Scan for the cell matching the given text and deliver its (x, y) coordinate at center. 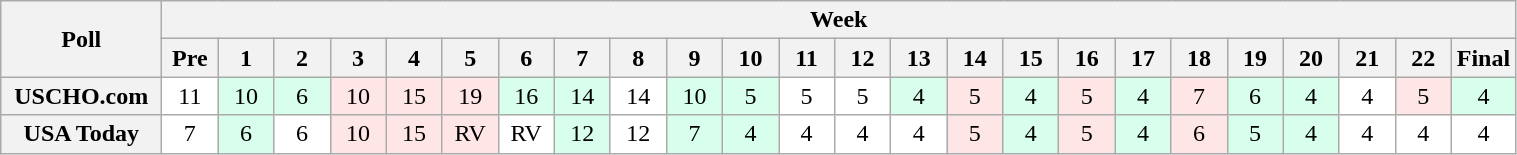
8 (638, 58)
2 (302, 58)
18 (1199, 58)
1 (246, 58)
Poll (82, 39)
Final (1483, 58)
21 (1367, 58)
Week (839, 20)
USCHO.com (82, 96)
9 (694, 58)
USA Today (82, 134)
3 (358, 58)
20 (1311, 58)
22 (1423, 58)
17 (1143, 58)
Pre (190, 58)
13 (919, 58)
